Find where the given text appears and provide that cell's center as [x, y] coordinate. 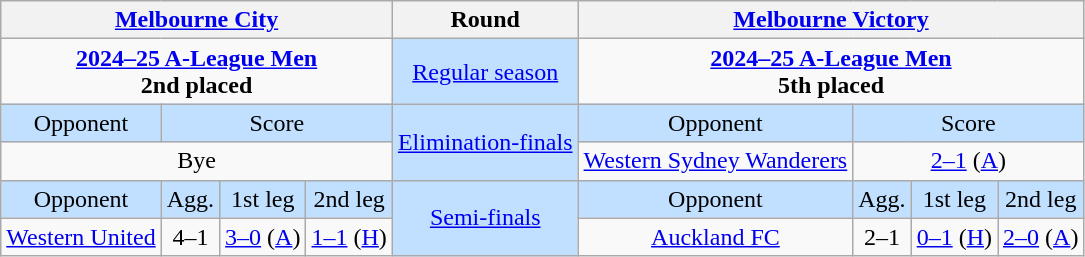
2–0 (A) [1041, 237]
Melbourne City [197, 20]
Regular season [485, 72]
Auckland FC [716, 237]
2–1 (A) [968, 161]
Bye [197, 161]
4–1 [190, 237]
1–1 (H) [349, 237]
Elimination-finals [485, 142]
Round [485, 20]
Western Sydney Wanderers [716, 161]
Melbourne Victory [831, 20]
2024–25 A-League Men5th placed [831, 72]
2–1 [882, 237]
3–0 (A) [263, 237]
2024–25 A-League Men2nd placed [197, 72]
0–1 (H) [954, 237]
Semi-finals [485, 218]
Western United [81, 237]
